From the cell containing the given text, extract its center point as [x, y] coordinate. 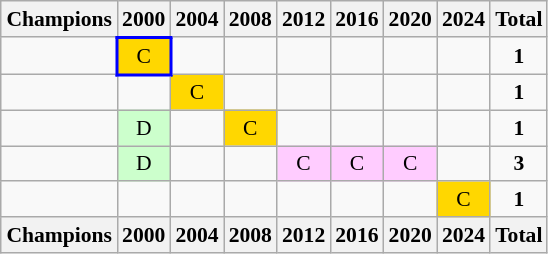
3 [518, 164]
